Extract the (x, y) coordinate from the center of the cell holding the provided text.  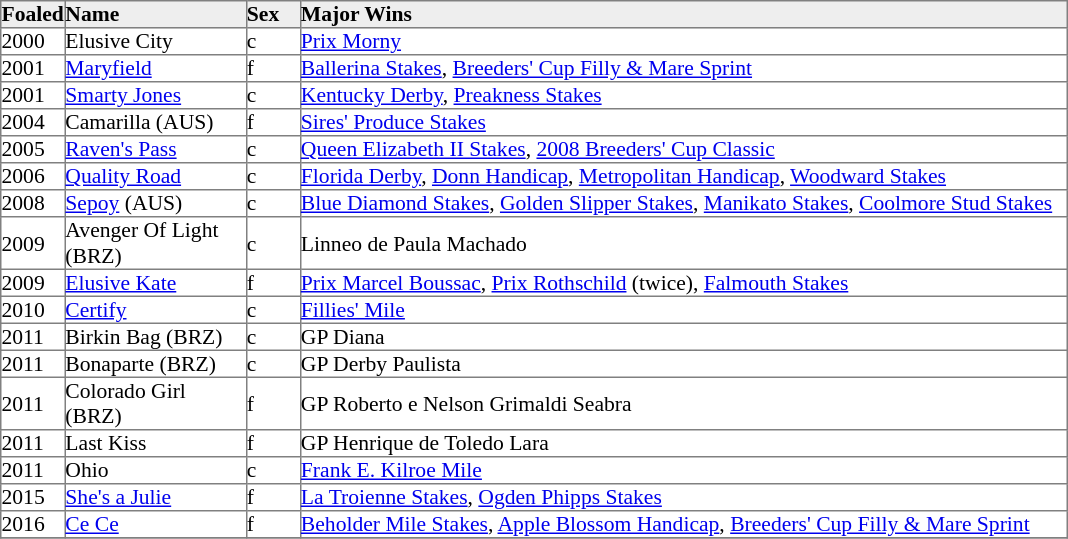
Colorado Girl (BRZ) (156, 403)
2015 (33, 498)
2005 (33, 150)
Frank E. Kilroe Mile (683, 470)
2010 (33, 310)
Fillies' Mile (683, 310)
GP Diana (683, 336)
Prix Marcel Boussac, Prix Rothschild (twice), Falmouth Stakes (683, 282)
Elusive City (156, 42)
Avenger Of Light (BRZ) (156, 243)
Maryfield (156, 68)
Beholder Mile Stakes, Apple Blossom Handicap, Breeders' Cup Filly & Mare Sprint (683, 524)
She's a Julie (156, 498)
Last Kiss (156, 444)
Sires' Produce Stakes (683, 122)
2000 (33, 42)
2016 (33, 524)
Name (156, 14)
Birkin Bag (BRZ) (156, 336)
GP Roberto e Nelson Grimaldi Seabra (683, 403)
Prix Morny (683, 42)
2004 (33, 122)
Florida Derby, Donn Handicap, Metropolitan Handicap, Woodward Stakes (683, 176)
Smarty Jones (156, 96)
Ohio (156, 470)
La Troienne Stakes, Ogden Phipps Stakes (683, 498)
Ballerina Stakes, Breeders' Cup Filly & Mare Sprint (683, 68)
2008 (33, 204)
2006 (33, 176)
Kentucky Derby, Preakness Stakes (683, 96)
Linneo de Paula Machado (683, 243)
Raven's Pass (156, 150)
Sex (273, 14)
Blue Diamond Stakes, Golden Slipper Stakes, Manikato Stakes, Coolmore Stud Stakes (683, 204)
Quality Road (156, 176)
Major Wins (683, 14)
Sepoy (AUS) (156, 204)
Bonaparte (BRZ) (156, 364)
Foaled (33, 14)
GP Henrique de Toledo Lara (683, 444)
Ce Ce (156, 524)
Certify (156, 310)
Elusive Kate (156, 282)
GP Derby Paulista (683, 364)
Queen Elizabeth II Stakes, 2008 Breeders' Cup Classic (683, 150)
Camarilla (AUS) (156, 122)
